Capture the cell that displays the provided text and extract its [x, y] central coordinate. 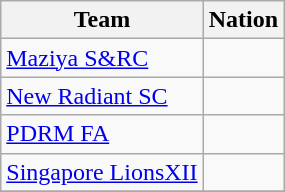
Team [102, 20]
Singapore LionsXII [102, 172]
PDRM FA [102, 134]
Nation [243, 20]
New Radiant SC [102, 96]
Maziya S&RC [102, 58]
